Return [X, Y] of the center of cell containing provided text 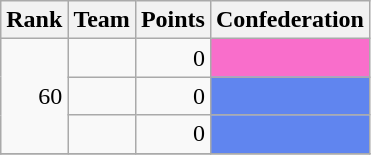
60 [34, 96]
Rank [34, 20]
Confederation [290, 20]
Team [102, 20]
Points [172, 20]
